Identify which cell holds the provided text, then report its [x, y] central coordinate. 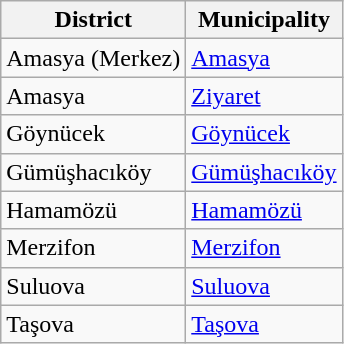
Municipality [264, 20]
Ziyaret [264, 96]
Amasya (Merkez) [94, 58]
District [94, 20]
